From the cell containing the given text, extract its center point as [x, y] coordinate. 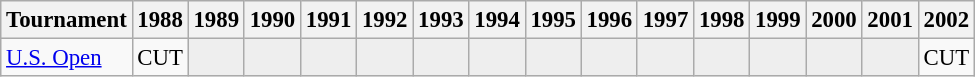
1990 [272, 20]
1988 [160, 20]
1993 [441, 20]
1991 [328, 20]
1994 [497, 20]
1997 [665, 20]
2001 [890, 20]
1998 [722, 20]
2002 [946, 20]
1995 [553, 20]
U.S. Open [66, 58]
1989 [216, 20]
1992 [385, 20]
2000 [834, 20]
Tournament [66, 20]
1999 [778, 20]
1996 [609, 20]
